Search for the cell housing the specified text and yield its [X, Y] center coordinate. 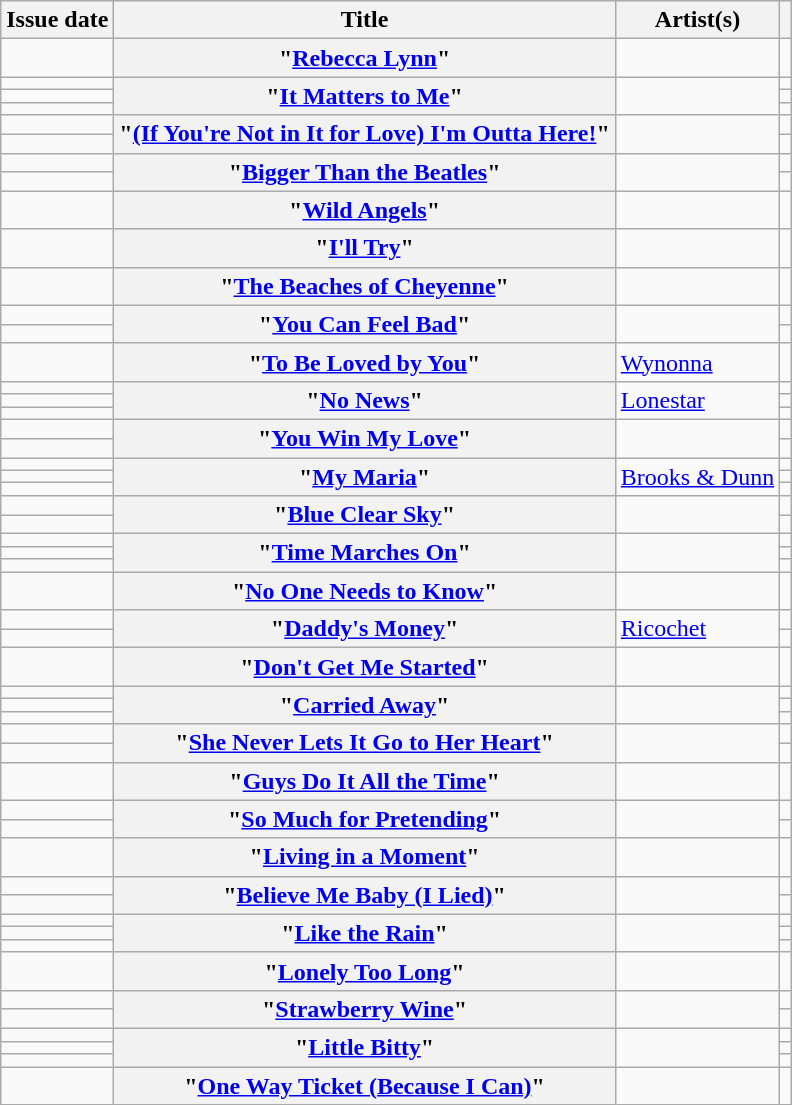
"She Never Lets It Go to Her Heart" [364, 743]
"One Way Ticket (Because I Can)" [364, 1085]
"Don't Get Me Started" [364, 667]
"No News" [364, 400]
"No One Needs to Know" [364, 591]
"Believe Me Baby (I Lied)" [364, 895]
"Little Bitty" [364, 1047]
"Strawberry Wine" [364, 1009]
"My Maria" [364, 477]
"I'll Try" [364, 248]
"Living in a Moment" [364, 857]
"Blue Clear Sky" [364, 515]
"So Much for Pretending" [364, 819]
"Rebecca Lynn" [364, 58]
"It Matters to Me" [364, 96]
"Like the Rain" [364, 933]
"Bigger Than the Beatles" [364, 172]
"To Be Loved by You" [364, 362]
Wynonna [697, 362]
"Time Marches On" [364, 553]
Issue date [58, 20]
"The Beaches of Cheyenne" [364, 286]
"You Can Feel Bad" [364, 324]
Title [364, 20]
"Lonely Too Long" [364, 971]
Lonestar [697, 400]
"(If You're Not in It for Love) I'm Outta Here!" [364, 134]
"Guys Do It All the Time" [364, 781]
"Wild Angels" [364, 210]
"Carried Away" [364, 705]
"You Win My Love" [364, 438]
Brooks & Dunn [697, 477]
"Daddy's Money" [364, 629]
Artist(s) [697, 20]
Ricochet [697, 629]
